Locate the cell with the specified text and output its (X, Y) center coordinate. 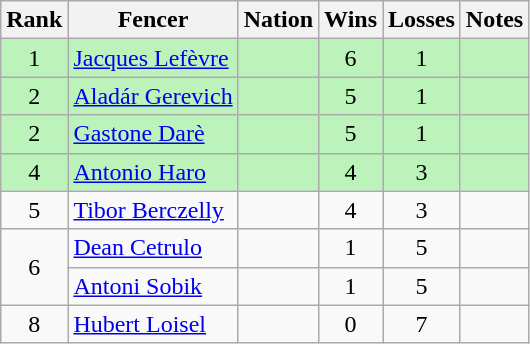
Tibor Berczelly (153, 210)
Antonio Haro (153, 172)
Losses (422, 20)
0 (351, 324)
Aladár Gerevich (153, 96)
Jacques Lefèvre (153, 58)
Notes (494, 20)
Rank (34, 20)
8 (34, 324)
Fencer (153, 20)
Nation (278, 20)
Gastone Darè (153, 134)
Antoni Sobik (153, 286)
Wins (351, 20)
Dean Cetrulo (153, 248)
Hubert Loisel (153, 324)
7 (422, 324)
